Output the [x, y] coordinate of the center of the cell containing the given text.  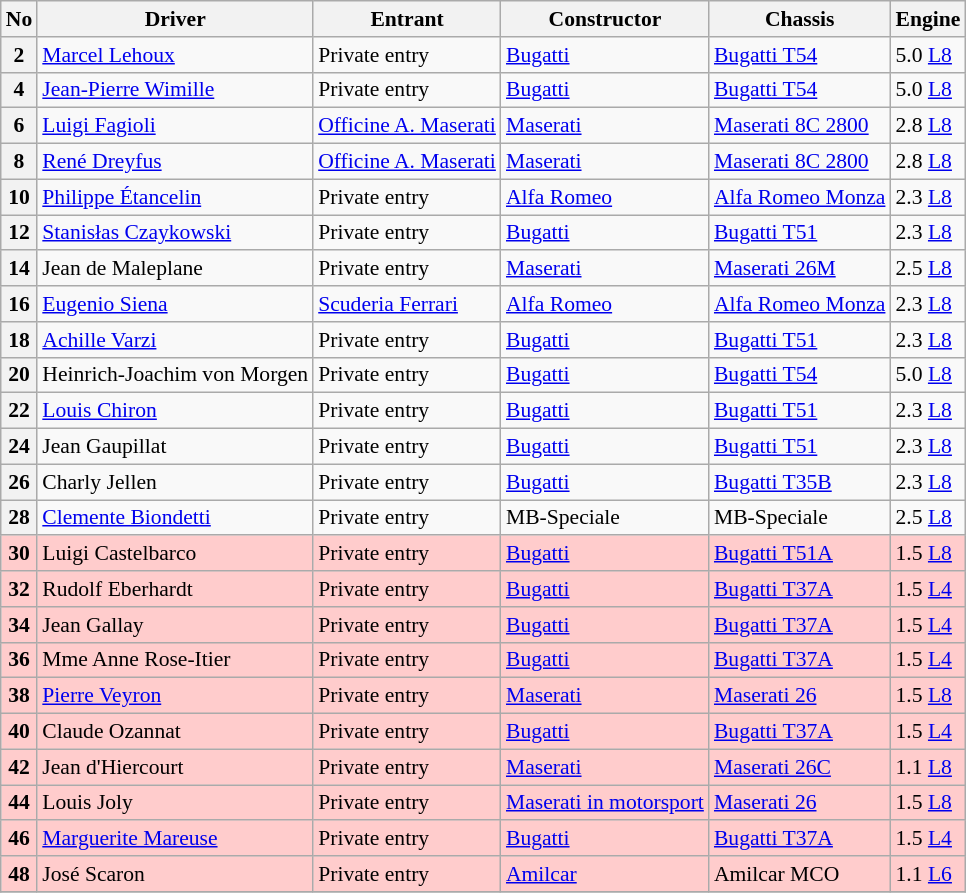
14 [20, 269]
1.1 L8 [928, 767]
46 [20, 839]
Achille Varzi [175, 340]
24 [20, 447]
12 [20, 233]
Amilcar MCO [800, 874]
Luigi Castelbarco [175, 554]
Pierre Veyron [175, 696]
Chassis [800, 19]
6 [20, 126]
Heinrich-Joachim von Morgen [175, 375]
42 [20, 767]
48 [20, 874]
30 [20, 554]
Jean de Maleplane [175, 269]
Marcel Lehoux [175, 55]
4 [20, 90]
Maserati 26M [800, 269]
Bugatti T51A [800, 554]
José Scaron [175, 874]
Amilcar [605, 874]
34 [20, 625]
Jean Gaupillat [175, 447]
18 [20, 340]
20 [20, 375]
Bugatti T35B [800, 482]
28 [20, 518]
Rudolf Eberhardt [175, 589]
Maserati 26C [800, 767]
32 [20, 589]
Maserati in motorsport [605, 803]
38 [20, 696]
Jean-Pierre Wimille [175, 90]
40 [20, 732]
Driver [175, 19]
Jean d'Hiercourt [175, 767]
Charly Jellen [175, 482]
26 [20, 482]
Engine [928, 19]
Marguerite Mareuse [175, 839]
Philippe Étancelin [175, 197]
No [20, 19]
36 [20, 660]
Jean Gallay [175, 625]
Entrant [407, 19]
22 [20, 411]
8 [20, 162]
Scuderia Ferrari [407, 304]
Clemente Biondetti [175, 518]
10 [20, 197]
2 [20, 55]
16 [20, 304]
1.1 L6 [928, 874]
Louis Joly [175, 803]
Mme Anne Rose-Itier [175, 660]
44 [20, 803]
Claude Ozannat [175, 732]
Louis Chiron [175, 411]
Luigi Fagioli [175, 126]
Stanisłas Czaykowski [175, 233]
Eugenio Siena [175, 304]
Constructor [605, 19]
René Dreyfus [175, 162]
